For the text-containing cell, return its midpoint in (x, y) coordinate format. 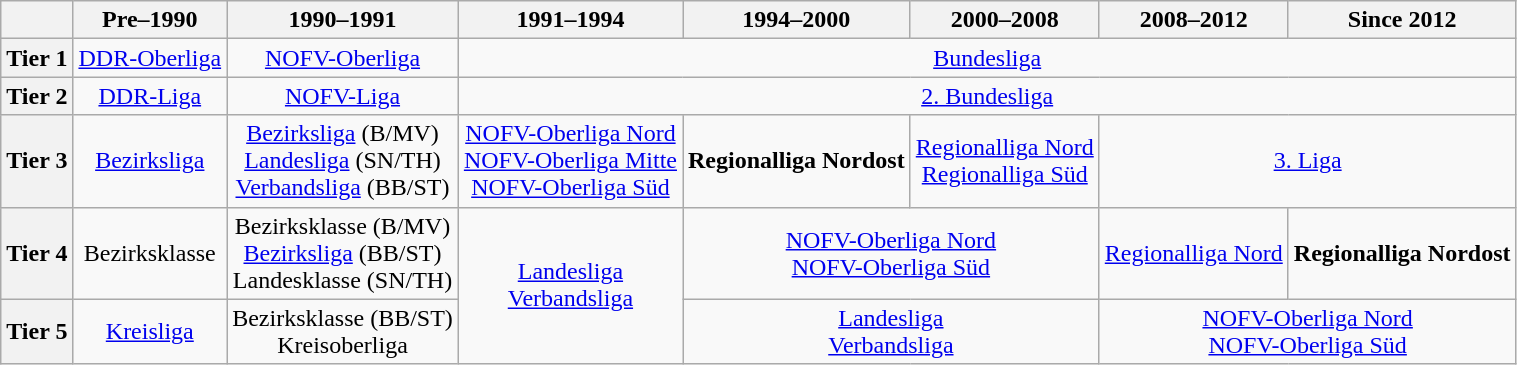
1994–2000 (796, 20)
DDR-Liga (150, 96)
1991–1994 (570, 20)
Kreisliga (150, 332)
Tier 5 (37, 332)
NOFV-Oberliga (343, 58)
Regionalliga Nord (1194, 253)
Bezirksliga (150, 161)
Bezirksklasse (BB/ST)Kreisoberliga (343, 332)
2. Bundesliga (987, 96)
Since 2012 (1402, 20)
NOFV-Liga (343, 96)
DDR-Oberliga (150, 58)
Bezirksliga (B/MV)Landesliga (SN/TH)Verbandsliga (BB/ST) (343, 161)
Tier 3 (37, 161)
Tier 1 (37, 58)
Pre–1990 (150, 20)
3. Liga (1308, 161)
NOFV-Oberliga NordNOFV-Oberliga MitteNOFV-Oberliga Süd (570, 161)
Bezirksklasse (B/MV)Bezirksliga (BB/ST)Landesklasse (SN/TH) (343, 253)
Tier 4 (37, 253)
2008–2012 (1194, 20)
1990–1991 (343, 20)
Tier 2 (37, 96)
Regionalliga NordRegionalliga Süd (1004, 161)
2000–2008 (1004, 20)
Bezirksklasse (150, 253)
Bundesliga (987, 58)
